Capture the cell that displays the provided text and extract its [x, y] central coordinate. 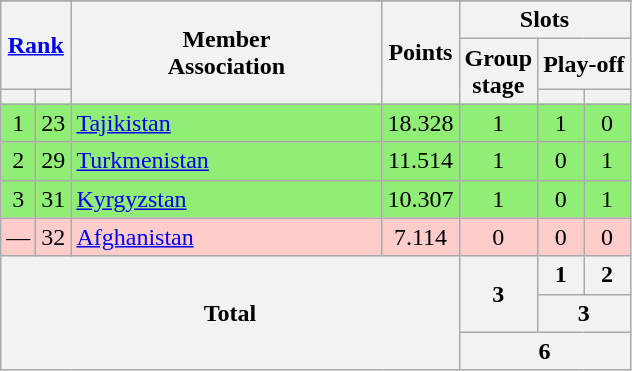
18.328 [420, 123]
7.114 [420, 237]
29 [54, 161]
31 [54, 199]
6 [544, 351]
Points [420, 52]
Kyrgyzstan [226, 199]
32 [54, 237]
23 [54, 123]
Total [230, 313]
10.307 [420, 199]
Play-off [584, 64]
Groupstage [498, 72]
— [18, 237]
Turkmenistan [226, 161]
11.514 [420, 161]
Tajikistan [226, 123]
MemberAssociation [226, 52]
Rank [36, 45]
Afghanistan [226, 237]
Slots [544, 20]
